Extract the [x, y] coordinate from the center of the cell holding the provided text.  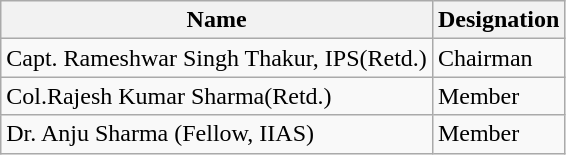
Col.Rajesh Kumar Sharma(Retd.) [217, 96]
Designation [498, 20]
Chairman [498, 58]
Name [217, 20]
Dr. Anju Sharma (Fellow, IIAS) [217, 134]
Capt. Rameshwar Singh Thakur, IPS(Retd.) [217, 58]
